Determine the (X, Y) coordinate at the center of the cell enclosing the given text.  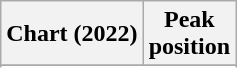
Peakposition (189, 34)
Chart (2022) (72, 34)
